Detect which cell encompasses the target text, then output its (x, y) center coordinate. 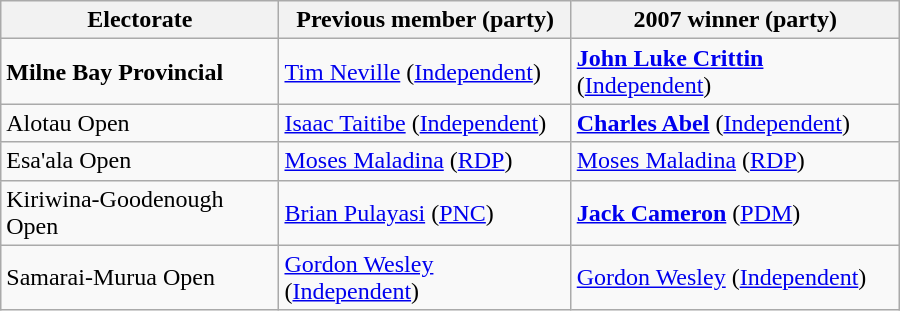
John Luke Crittin (Independent) (735, 72)
Alotau Open (140, 123)
Kiriwina-Goodenough Open (140, 212)
Milne Bay Provincial (140, 72)
Samarai-Murua Open (140, 278)
Esa'ala Open (140, 161)
Jack Cameron (PDM) (735, 212)
2007 winner (party) (735, 20)
Isaac Taitibe (Independent) (425, 123)
Brian Pulayasi (PNC) (425, 212)
Previous member (party) (425, 20)
Charles Abel (Independent) (735, 123)
Tim Neville (Independent) (425, 72)
Electorate (140, 20)
